Pinpoint the cell where the given text exists, returning its [X, Y] midpoint coordinate. 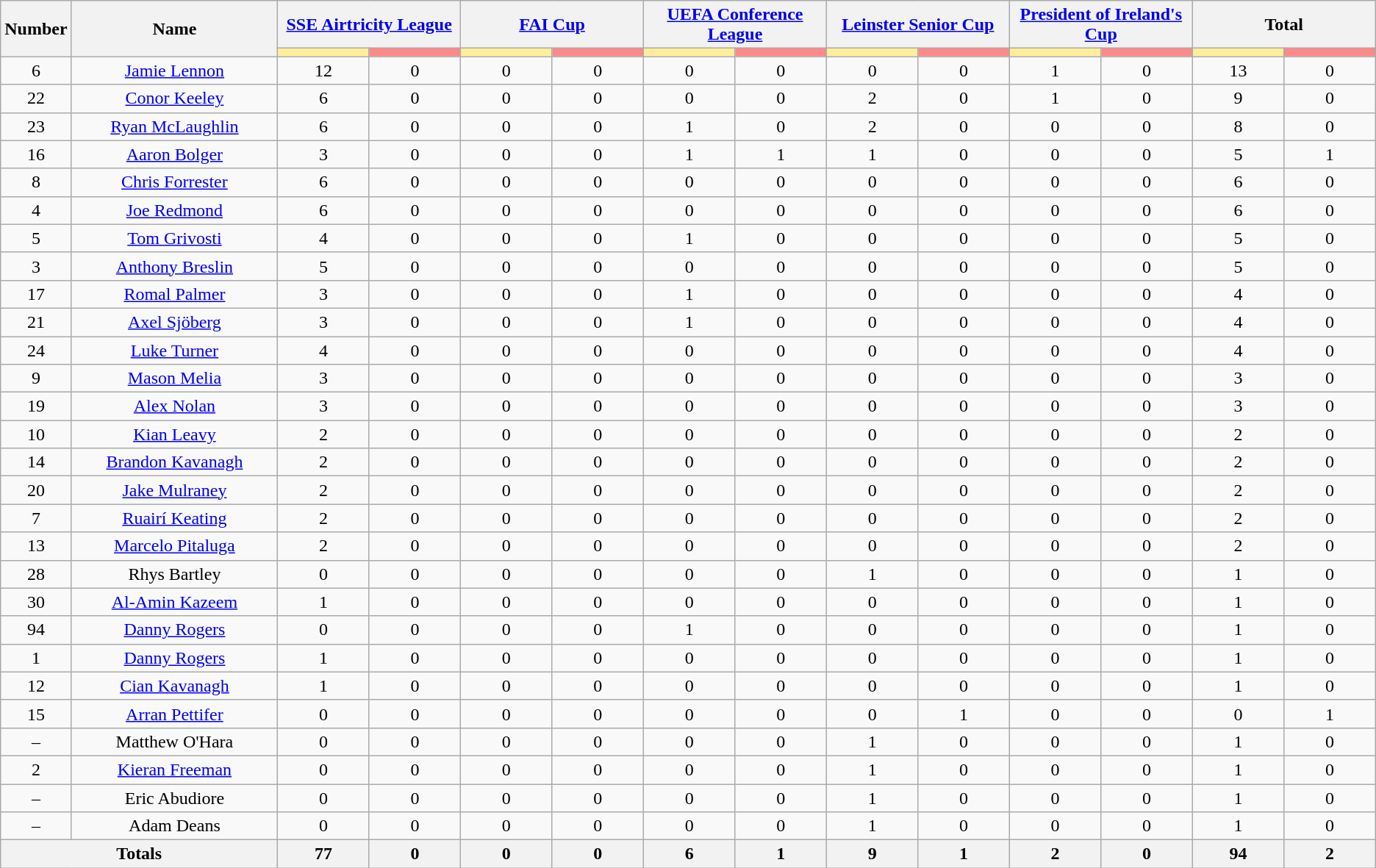
Ryan McLaughlin [175, 126]
Marcelo Pitaluga [175, 546]
7 [36, 518]
15 [36, 714]
16 [36, 154]
Ruairí Keating [175, 518]
Name [175, 29]
10 [36, 434]
Alex Nolan [175, 406]
Leinster Senior Cup [917, 25]
Axel Sjöberg [175, 322]
14 [36, 462]
Kieran Freeman [175, 770]
Number [36, 29]
Al-Amin Kazeem [175, 602]
Mason Melia [175, 379]
19 [36, 406]
20 [36, 490]
17 [36, 294]
28 [36, 574]
Eric Abudiore [175, 797]
Total [1283, 25]
President of Ireland's Cup [1101, 25]
30 [36, 602]
Kian Leavy [175, 434]
Jamie Lennon [175, 71]
FAI Cup [553, 25]
Conor Keeley [175, 98]
Totals [140, 854]
21 [36, 322]
Matthew O'Hara [175, 742]
Chris Forrester [175, 182]
77 [323, 854]
Jake Mulraney [175, 490]
Romal Palmer [175, 294]
Adam Deans [175, 826]
SSE Airtricity League [369, 25]
Anthony Breslin [175, 266]
Joe Redmond [175, 210]
Tom Grivosti [175, 238]
23 [36, 126]
24 [36, 351]
UEFA Conference League [735, 25]
Brandon Kavanagh [175, 462]
Aaron Bolger [175, 154]
Arran Pettifer [175, 714]
Rhys Bartley [175, 574]
22 [36, 98]
Cian Kavanagh [175, 686]
Luke Turner [175, 351]
